Extract the [x, y] coordinate from the center of the cell holding the provided text.  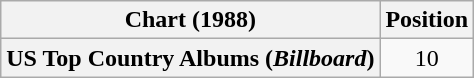
10 [427, 58]
Chart (1988) [190, 20]
US Top Country Albums (Billboard) [190, 58]
Position [427, 20]
